Extract the (x, y) coordinate from the center of the cell holding the provided text.  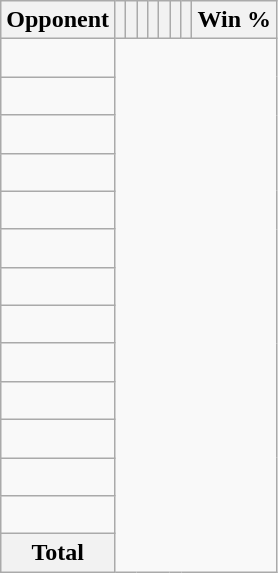
Opponent (58, 20)
Total (58, 553)
Win % (234, 20)
